Pinpoint the cell where the given text exists, returning its (x, y) midpoint coordinate. 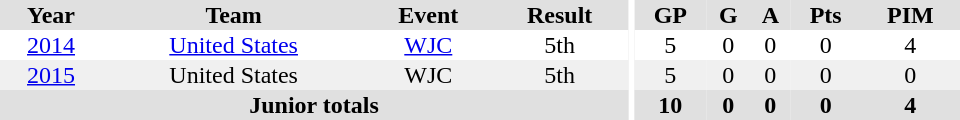
Pts (826, 15)
2014 (51, 45)
GP (670, 15)
Team (234, 15)
10 (670, 105)
PIM (910, 15)
Event (428, 15)
Junior totals (314, 105)
Result (560, 15)
2015 (51, 75)
Year (51, 15)
A (770, 15)
G (728, 15)
